Determine the (X, Y) coordinate at the center of the cell enclosing the given text.  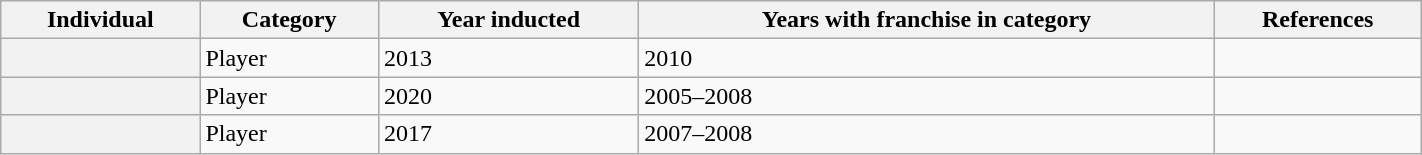
References (1318, 20)
Years with franchise in category (926, 20)
Individual (100, 20)
2007–2008 (926, 134)
Category (290, 20)
Year inducted (509, 20)
2005–2008 (926, 96)
2010 (926, 58)
2017 (509, 134)
2013 (509, 58)
2020 (509, 96)
